Extract the [x, y] coordinate from the center of the cell holding the provided text.  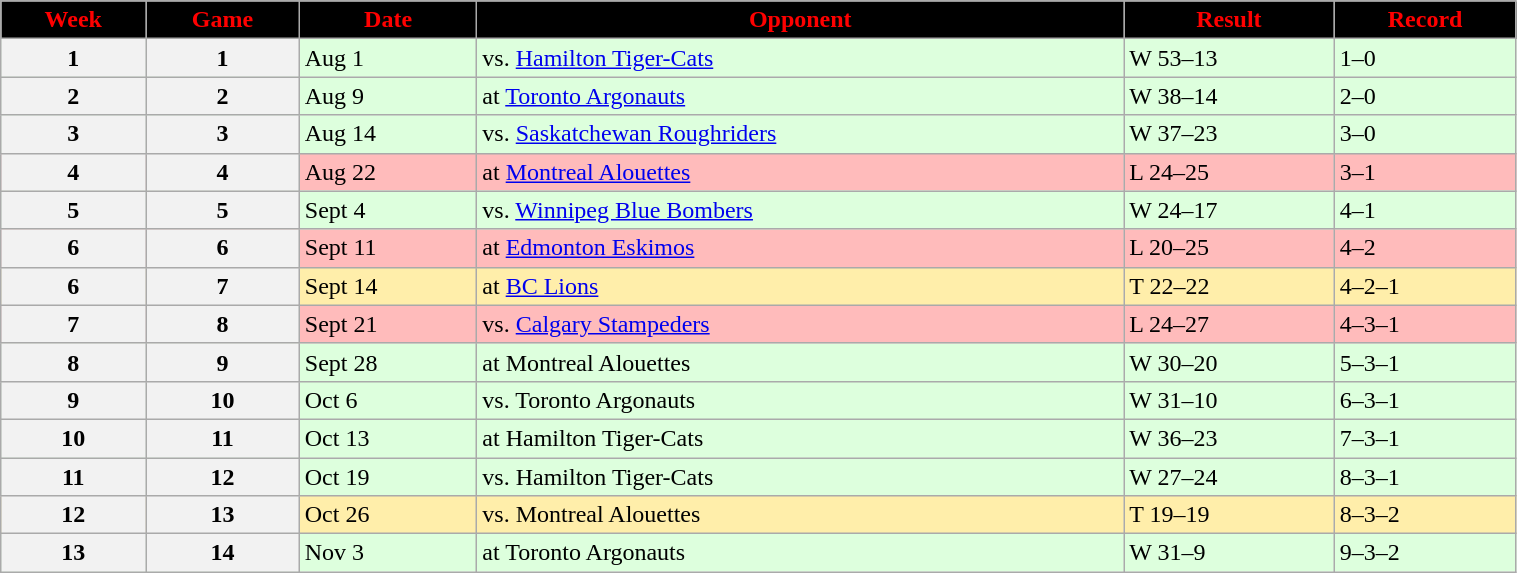
2–0 [1425, 96]
4–3–1 [1425, 324]
W 31–9 [1230, 553]
Aug 14 [388, 134]
Date [388, 20]
Sept 14 [388, 286]
W 24–17 [1230, 210]
vs. Montreal Alouettes [800, 515]
W 27–24 [1230, 477]
Oct 13 [388, 438]
Week [74, 20]
8–3–1 [1425, 477]
W 30–20 [1230, 362]
vs. Winnipeg Blue Bombers [800, 210]
6–3–1 [1425, 400]
9–3–2 [1425, 553]
4–1 [1425, 210]
14 [222, 553]
W 36–23 [1230, 438]
vs. Toronto Argonauts [800, 400]
vs. Calgary Stampeders [800, 324]
4–2–1 [1425, 286]
1–0 [1425, 58]
W 38–14 [1230, 96]
at Hamilton Tiger-Cats [800, 438]
L 20–25 [1230, 248]
Oct 6 [388, 400]
Nov 3 [388, 553]
W 53–13 [1230, 58]
at Edmonton Eskimos [800, 248]
7–3–1 [1425, 438]
Sept 28 [388, 362]
vs. Saskatchewan Roughriders [800, 134]
Sept 4 [388, 210]
W 37–23 [1230, 134]
T 22–22 [1230, 286]
L 24–25 [1230, 172]
3–0 [1425, 134]
W 31–10 [1230, 400]
5–3–1 [1425, 362]
Game [222, 20]
L 24–27 [1230, 324]
Opponent [800, 20]
Oct 19 [388, 477]
Oct 26 [388, 515]
4–2 [1425, 248]
T 19–19 [1230, 515]
Result [1230, 20]
8–3–2 [1425, 515]
at BC Lions [800, 286]
3–1 [1425, 172]
Aug 22 [388, 172]
Sept 21 [388, 324]
Aug 9 [388, 96]
Sept 11 [388, 248]
Record [1425, 20]
Aug 1 [388, 58]
